Search for the cell housing the specified text and yield its [x, y] center coordinate. 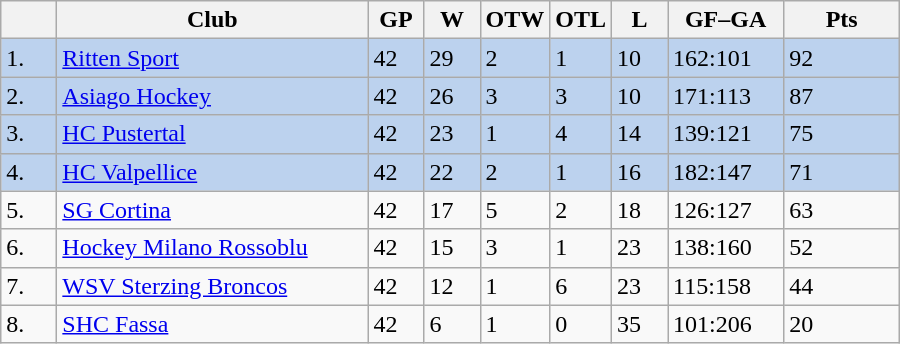
139:121 [726, 134]
4 [581, 134]
71 [842, 172]
2. [29, 96]
5. [29, 210]
29 [452, 58]
OTL [581, 20]
8. [29, 324]
17 [452, 210]
20 [842, 324]
SHC Fassa [212, 324]
5 [515, 210]
182:147 [726, 172]
138:160 [726, 248]
35 [640, 324]
115:158 [726, 286]
92 [842, 58]
OTW [515, 20]
22 [452, 172]
18 [640, 210]
Ritten Sport [212, 58]
HC Valpellice [212, 172]
1. [29, 58]
SG Cortina [212, 210]
GF–GA [726, 20]
4. [29, 172]
52 [842, 248]
Asiago Hockey [212, 96]
87 [842, 96]
101:206 [726, 324]
44 [842, 286]
3. [29, 134]
15 [452, 248]
63 [842, 210]
0 [581, 324]
WSV Sterzing Broncos [212, 286]
HC Pustertal [212, 134]
75 [842, 134]
Club [212, 20]
Pts [842, 20]
6. [29, 248]
W [452, 20]
GP [396, 20]
14 [640, 134]
171:113 [726, 96]
162:101 [726, 58]
12 [452, 286]
Hockey Milano Rossoblu [212, 248]
7. [29, 286]
126:127 [726, 210]
L [640, 20]
26 [452, 96]
16 [640, 172]
